Detect which cell encompasses the target text, then output its [X, Y] center coordinate. 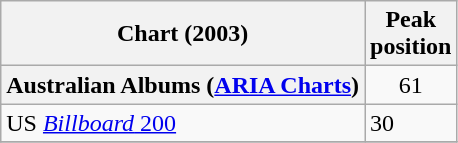
30 [411, 123]
Peakposition [411, 34]
US Billboard 200 [183, 123]
Chart (2003) [183, 34]
61 [411, 85]
Australian Albums (ARIA Charts) [183, 85]
